Detect which cell encompasses the target text, then output its (x, y) center coordinate. 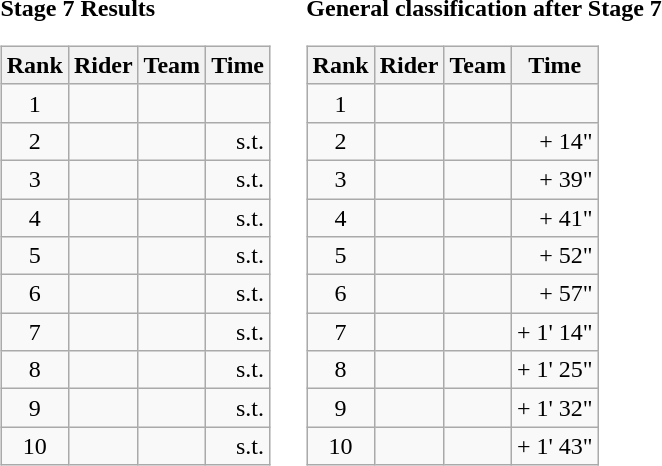
+ 52" (554, 256)
+ 41" (554, 217)
+ 1' 25" (554, 370)
+ 1' 14" (554, 332)
+ 14" (554, 141)
+ 1' 43" (554, 446)
+ 1' 32" (554, 408)
+ 39" (554, 179)
+ 57" (554, 294)
